Determine the [x, y] coordinate at the center of the cell enclosing the given text.  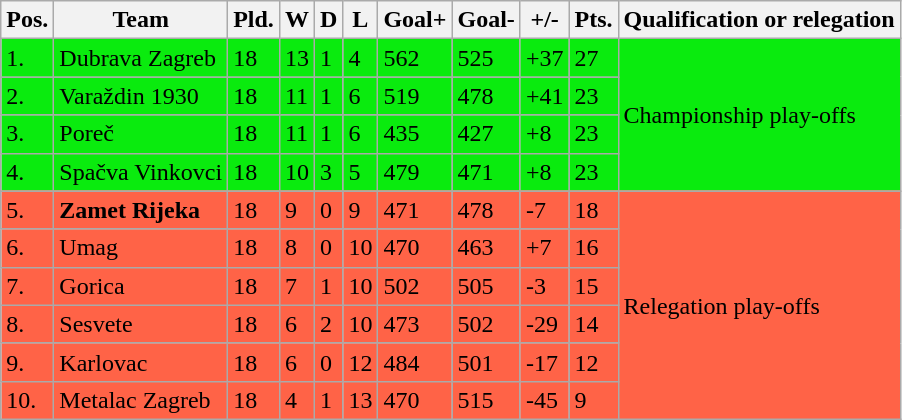
8 [296, 248]
+41 [544, 96]
W [296, 20]
525 [486, 58]
-7 [544, 210]
Varaždin 1930 [141, 96]
Karlovac [141, 362]
9. [28, 362]
562 [415, 58]
Team [141, 20]
Dubrava Zagreb [141, 58]
8. [28, 324]
479 [415, 172]
+/- [544, 20]
-17 [544, 362]
-29 [544, 324]
501 [486, 362]
6. [28, 248]
D [328, 20]
505 [486, 286]
Relegation play-offs [759, 305]
Championship play-offs [759, 115]
435 [415, 134]
L [360, 20]
Pld. [254, 20]
+37 [544, 58]
7. [28, 286]
427 [486, 134]
Pos. [28, 20]
463 [486, 248]
Umag [141, 248]
Metalac Zagreb [141, 400]
Gorica [141, 286]
1. [28, 58]
Goal+ [415, 20]
3. [28, 134]
Qualification or relegation [759, 20]
5 [360, 172]
10. [28, 400]
14 [594, 324]
5. [28, 210]
16 [594, 248]
2 [328, 324]
27 [594, 58]
7 [296, 286]
515 [486, 400]
-3 [544, 286]
Sesvete [141, 324]
-45 [544, 400]
2. [28, 96]
484 [415, 362]
519 [415, 96]
Poreč [141, 134]
15 [594, 286]
Zamet Rijeka [141, 210]
Spačva Vinkovci [141, 172]
4. [28, 172]
473 [415, 324]
Pts. [594, 20]
+7 [544, 248]
3 [328, 172]
Goal- [486, 20]
